From the cell containing the given text, extract its center point as (X, Y) coordinate. 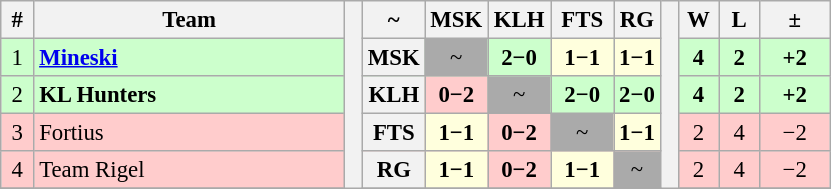
# (18, 20)
1 (18, 58)
⁠Team Rigel (190, 170)
± (794, 20)
3 (18, 133)
L (740, 20)
Fortius (190, 133)
W (698, 20)
Team (190, 20)
KL Hunters (190, 95)
Mineski (190, 58)
